Detect which cell encompasses the target text, then output its [X, Y] center coordinate. 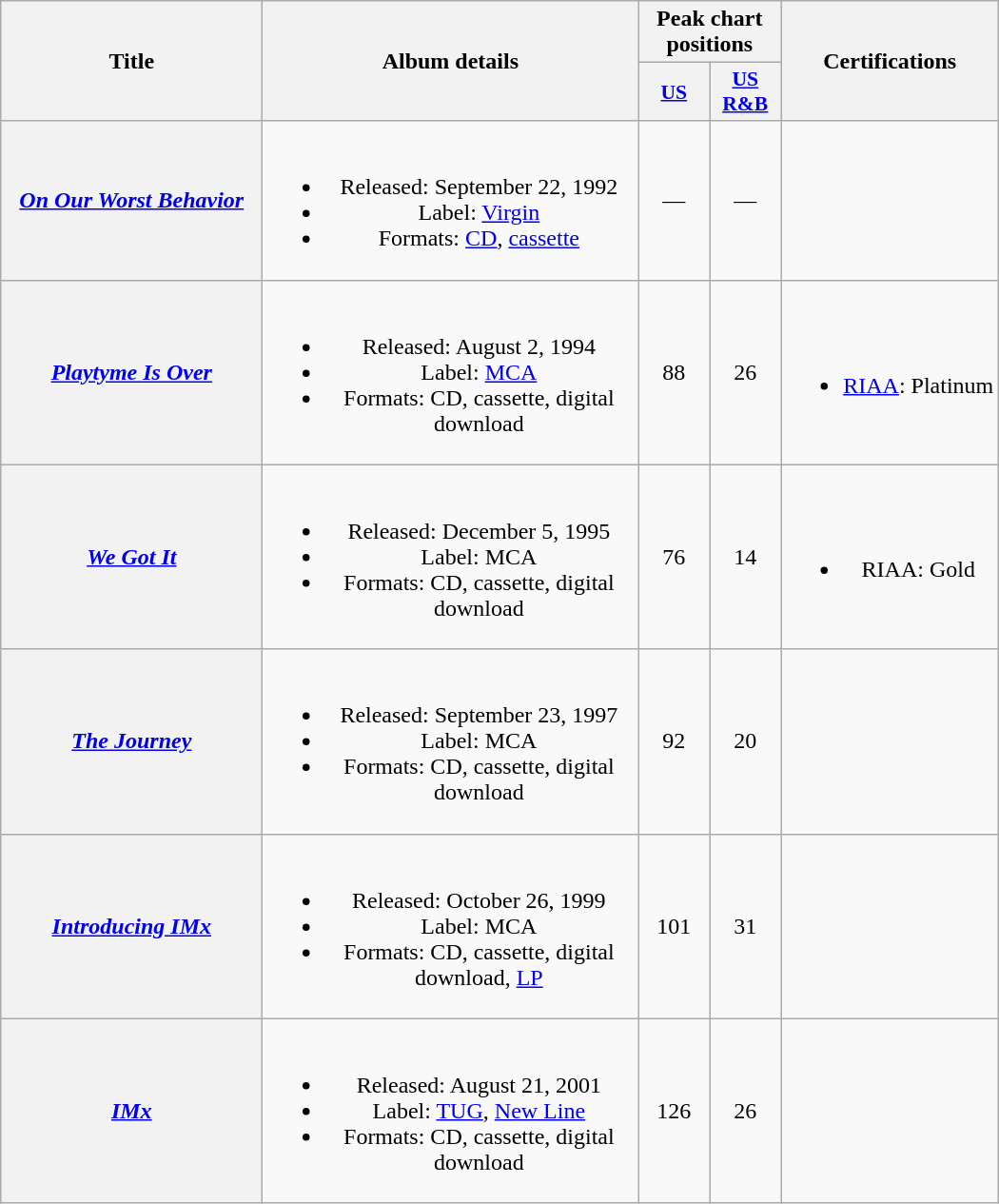
92 [674, 741]
Album details [451, 61]
Released: September 23, 1997Label: MCAFormats: CD, cassette, digital download [451, 741]
Certifications [891, 61]
The Journey [131, 741]
14 [746, 557]
IMx [131, 1111]
Released: October 26, 1999Label: MCAFormats: CD, cassette, digital download, LP [451, 926]
Playtyme Is Over [131, 372]
88 [674, 372]
Released: August 21, 2001Label: TUG, New LineFormats: CD, cassette, digital download [451, 1111]
RIAA: Platinum [891, 372]
US [674, 91]
Released: August 2, 1994Label: MCAFormats: CD, cassette, digital download [451, 372]
20 [746, 741]
Peak chart positions [710, 32]
126 [674, 1111]
31 [746, 926]
Released: December 5, 1995Label: MCAFormats: CD, cassette, digital download [451, 557]
101 [674, 926]
Introducing IMx [131, 926]
Released: September 22, 1992Label: VirginFormats: CD, cassette [451, 200]
Title [131, 61]
RIAA: Gold [891, 557]
US R&B [746, 91]
76 [674, 557]
We Got It [131, 557]
On Our Worst Behavior [131, 200]
